Pinpoint the cell where the given text exists, returning its (x, y) midpoint coordinate. 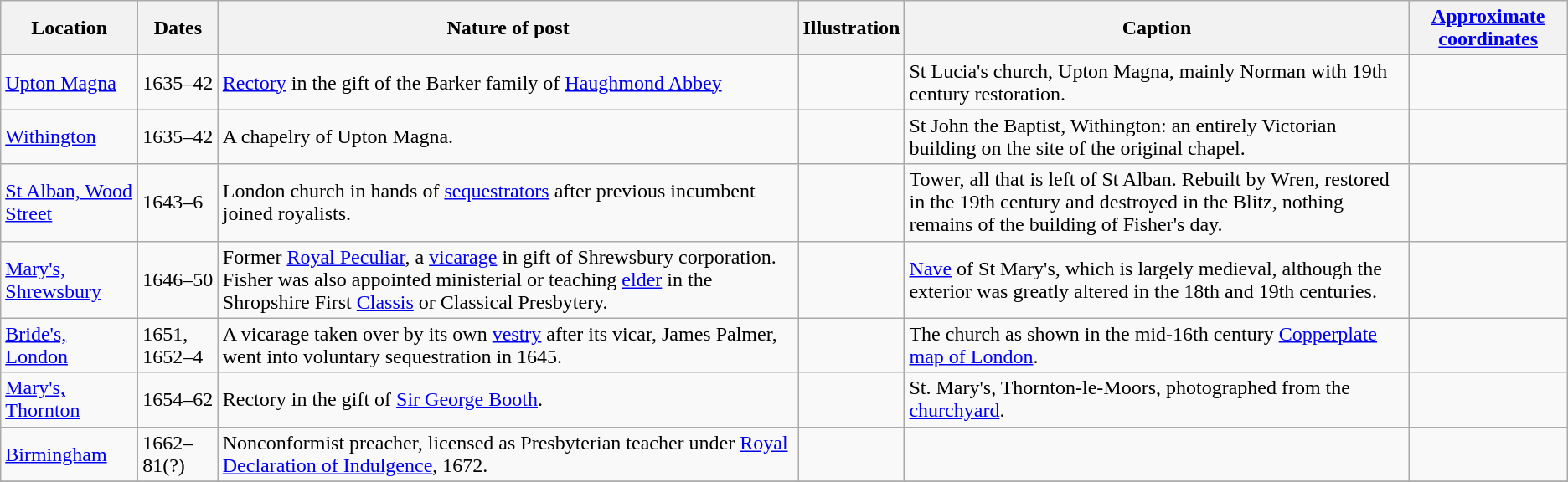
1662–81(?) (178, 454)
London church in hands of sequestrators after previous incumbent joined royalists. (508, 203)
Nonconformist preacher, licensed as Presbyterian teacher under Royal Declaration of Indulgence, 1672. (508, 454)
1654–62 (178, 400)
Withington (70, 137)
St Lucia's church, Upton Magna, mainly Norman with 19th century restoration. (1157, 82)
1646–50 (178, 279)
Mary's, Shrewsbury (70, 279)
St John the Baptist, Withington: an entirely Victorian building on the site of the original chapel. (1157, 137)
Caption (1157, 28)
A vicarage taken over by its own vestry after its vicar, James Palmer, went into voluntary sequestration in 1645. (508, 345)
Rectory in the gift of the Barker family of Haughmond Abbey (508, 82)
The church as shown in the mid-16th century Copperplate map of London. (1157, 345)
Nave of St Mary's, which is largely medieval, although the exterior was greatly altered in the 18th and 19th centuries. (1157, 279)
St Alban, Wood Street (70, 203)
Dates (178, 28)
Location (70, 28)
Mary's, Thornton (70, 400)
Birmingham (70, 454)
1643–6 (178, 203)
Approximate coordinates (1488, 28)
St. Mary's, Thornton-le-Moors, photographed from the churchyard. (1157, 400)
Illustration (851, 28)
A chapelry of Upton Magna. (508, 137)
Rectory in the gift of Sir George Booth. (508, 400)
Nature of post (508, 28)
Bride's, London (70, 345)
Upton Magna (70, 82)
1651, 1652–4 (178, 345)
